Capture the cell that displays the provided text and extract its [X, Y] central coordinate. 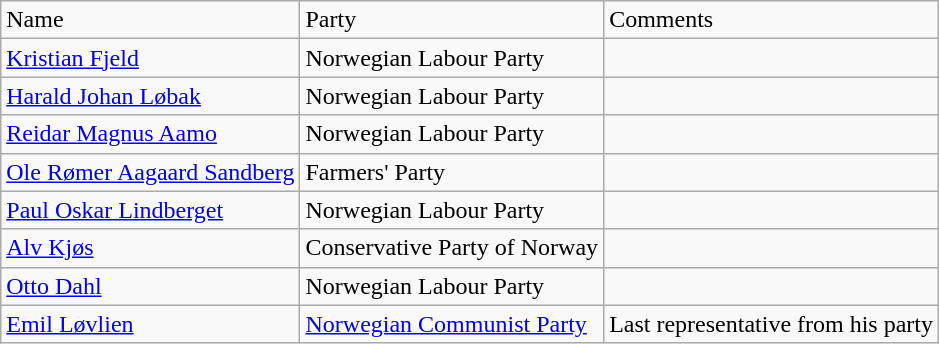
Otto Dahl [150, 286]
Norwegian Communist Party [452, 324]
Farmers' Party [452, 172]
Party [452, 20]
Ole Rømer Aagaard Sandberg [150, 172]
Conservative Party of Norway [452, 248]
Name [150, 20]
Alv Kjøs [150, 248]
Reidar Magnus Aamo [150, 134]
Harald Johan Løbak [150, 96]
Paul Oskar Lindberget [150, 210]
Comments [772, 20]
Kristian Fjeld [150, 58]
Emil Løvlien [150, 324]
Last representative from his party [772, 324]
